Detect which cell encompasses the target text, then output its [X, Y] center coordinate. 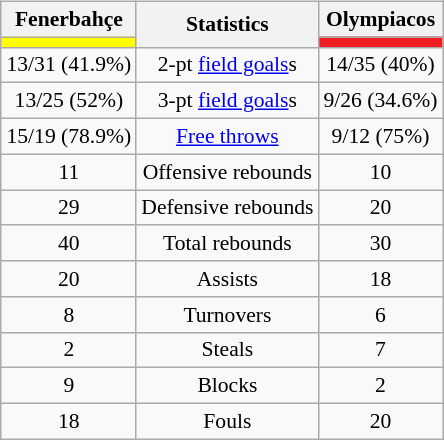
7 [380, 350]
Offensive rebounds [227, 172]
Turnovers [227, 314]
6 [380, 314]
Blocks [227, 386]
11 [68, 172]
Steals [227, 350]
13/25 (52%) [68, 101]
15/19 (78.9%) [68, 136]
9/12 (75%) [380, 136]
29 [68, 208]
Defensive rebounds [227, 208]
10 [380, 172]
2-pt field goalss [227, 65]
Total rebounds [227, 243]
9 [68, 386]
Fenerbahçe [68, 19]
Free throws [227, 136]
13/31 (41.9%) [68, 65]
9/26 (34.6%) [380, 101]
40 [68, 243]
Statistics [227, 24]
8 [68, 314]
Assists [227, 279]
Olympiacos [380, 19]
14/35 (40%) [380, 65]
30 [380, 243]
Fouls [227, 421]
3-pt field goalss [227, 101]
